Extract the [x, y] coordinate from the center of the cell holding the provided text.  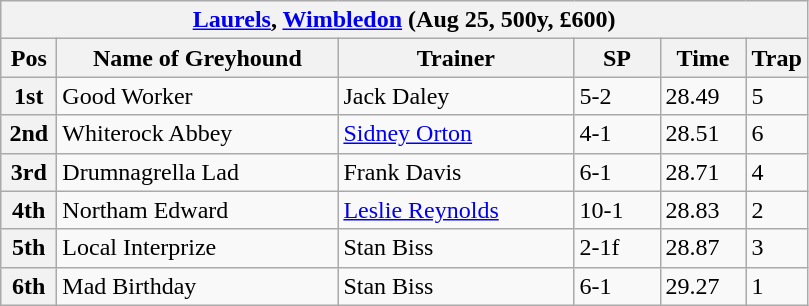
28.71 [703, 172]
Trap [776, 58]
Mad Birthday [198, 286]
5 [776, 96]
6th [29, 286]
Name of Greyhound [198, 58]
28.49 [703, 96]
SP [617, 58]
Pos [29, 58]
Local Interprize [198, 248]
Trainer [456, 58]
Northam Edward [198, 210]
4-1 [617, 134]
2nd [29, 134]
3 [776, 248]
29.27 [703, 286]
2-1f [617, 248]
1st [29, 96]
Leslie Reynolds [456, 210]
28.87 [703, 248]
6 [776, 134]
28.51 [703, 134]
5th [29, 248]
Jack Daley [456, 96]
2 [776, 210]
4 [776, 172]
28.83 [703, 210]
1 [776, 286]
Laurels, Wimbledon (Aug 25, 500y, £600) [404, 20]
10-1 [617, 210]
Whiterock Abbey [198, 134]
Sidney Orton [456, 134]
Good Worker [198, 96]
3rd [29, 172]
Frank Davis [456, 172]
Drumnagrella Lad [198, 172]
5-2 [617, 96]
4th [29, 210]
Time [703, 58]
